Identify which cell holds the provided text, then report its [X, Y] central coordinate. 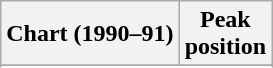
Chart (1990–91) [90, 34]
Peakposition [225, 34]
